Search for the cell housing the specified text and yield its (X, Y) center coordinate. 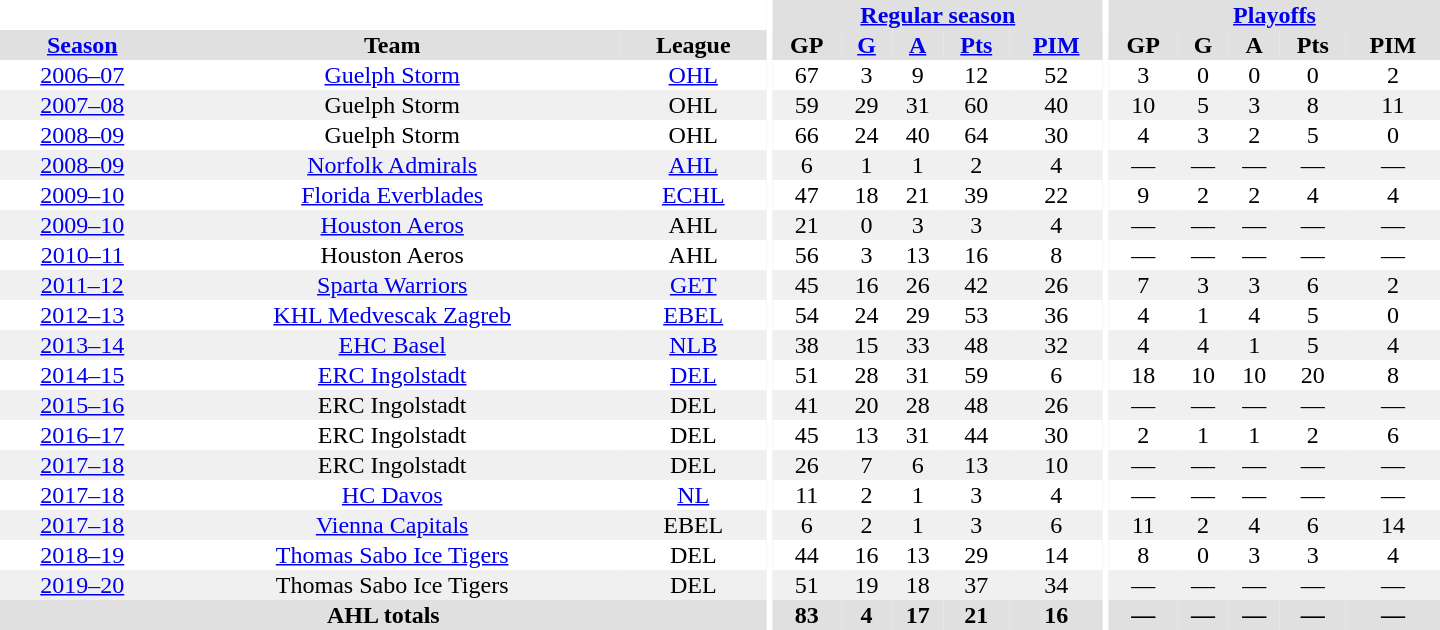
2012–13 (82, 315)
42 (976, 285)
67 (806, 75)
53 (976, 315)
Season (82, 45)
32 (1056, 345)
36 (1056, 315)
83 (806, 615)
2006–07 (82, 75)
NL (694, 495)
Team (392, 45)
NLB (694, 345)
2019–20 (82, 585)
64 (976, 135)
52 (1056, 75)
2014–15 (82, 375)
2013–14 (82, 345)
12 (976, 75)
66 (806, 135)
KHL Medvescak Zagreb (392, 315)
Regular season (938, 15)
Sparta Warriors (392, 285)
34 (1056, 585)
AHL totals (384, 615)
41 (806, 405)
39 (976, 195)
56 (806, 255)
17 (918, 615)
22 (1056, 195)
2007–08 (82, 105)
33 (918, 345)
Florida Everblades (392, 195)
54 (806, 315)
GET (694, 285)
38 (806, 345)
Playoffs (1274, 15)
2016–17 (82, 435)
EHC Basel (392, 345)
Norfolk Admirals (392, 165)
2011–12 (82, 285)
47 (806, 195)
19 (866, 585)
League (694, 45)
2018–19 (82, 555)
2010–11 (82, 255)
37 (976, 585)
HC Davos (392, 495)
60 (976, 105)
Vienna Capitals (392, 525)
ECHL (694, 195)
15 (866, 345)
2015–16 (82, 405)
